From the cell containing the given text, extract its center point as [X, Y] coordinate. 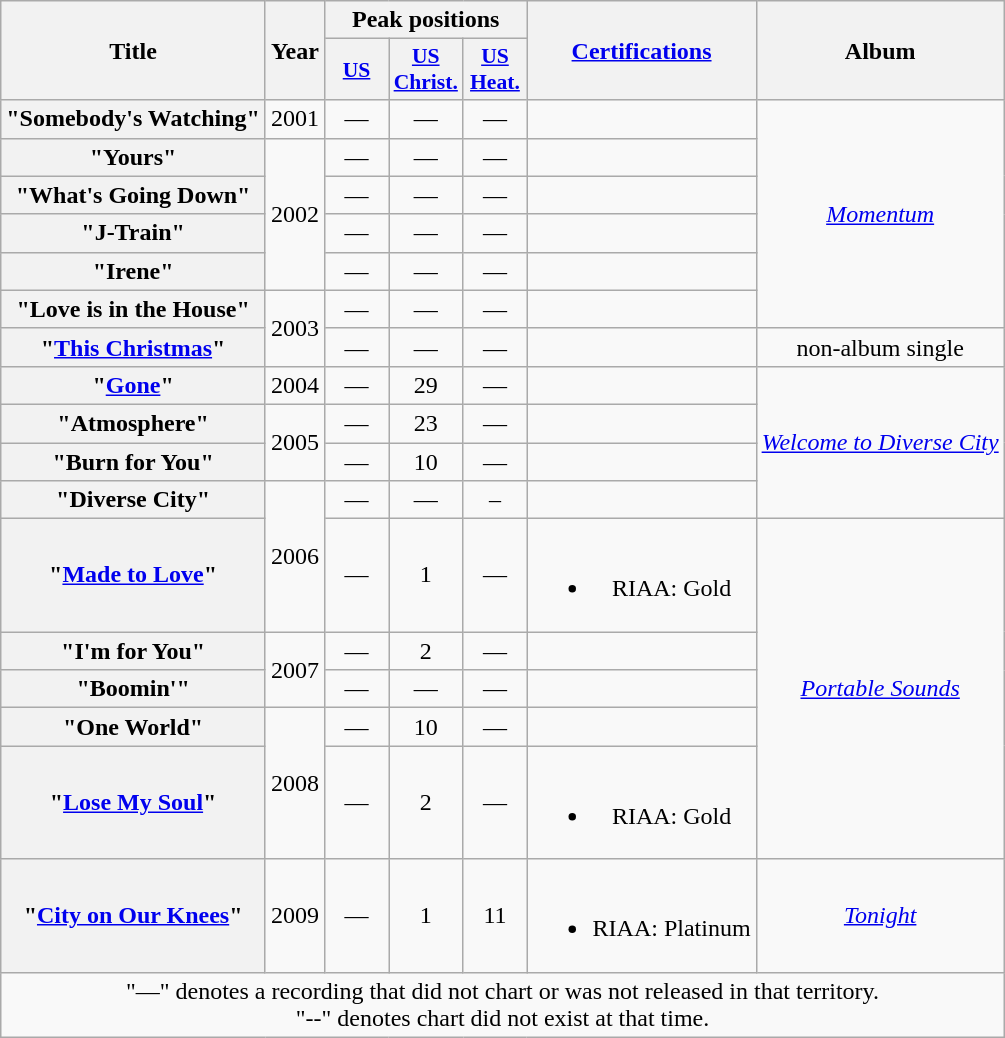
non-album single [880, 347]
"—" denotes a recording that did not chart or was not released in that territory."--" denotes chart did not exist at that time. [502, 1004]
2002 [294, 214]
Year [294, 50]
"What's Going Down" [134, 195]
"Love is in the House" [134, 309]
11 [495, 916]
US Heat. [495, 70]
US [356, 70]
"Made to Love" [134, 576]
Peak positions [426, 20]
2009 [294, 916]
"This Christmas" [134, 347]
"Somebody's Watching" [134, 119]
"I'm for You" [134, 651]
Album [880, 50]
2006 [294, 556]
Welcome to Diverse City [880, 442]
Certifications [642, 50]
Momentum [880, 214]
Title [134, 50]
– [495, 500]
Tonight [880, 916]
29 [426, 385]
Portable Sounds [880, 689]
"Burn for You" [134, 461]
23 [426, 423]
"City on Our Knees" [134, 916]
2004 [294, 385]
"Boomin'" [134, 689]
"Diverse City" [134, 500]
2008 [294, 784]
2005 [294, 442]
"Atmosphere" [134, 423]
"Gone" [134, 385]
"Irene" [134, 271]
2001 [294, 119]
RIAA: Platinum [642, 916]
"J-Train" [134, 233]
2003 [294, 328]
"One World" [134, 727]
US Christ. [426, 70]
"Yours" [134, 157]
2007 [294, 670]
"Lose My Soul" [134, 802]
